Determine the (x, y) coordinate at the center of the cell enclosing the given text.  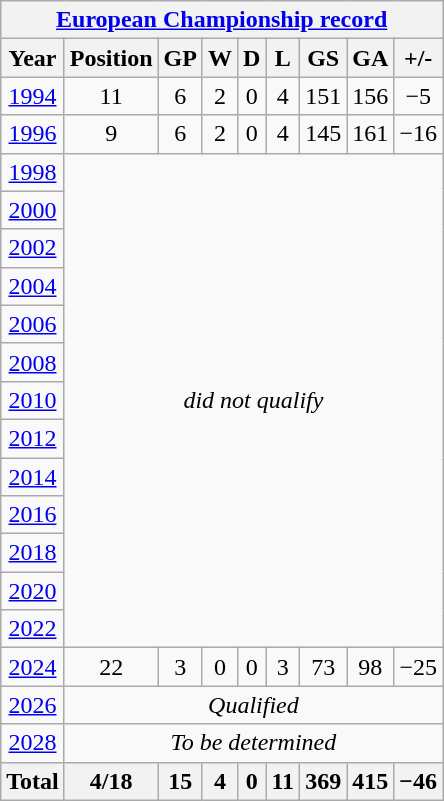
1994 (33, 96)
2028 (33, 743)
Qualified (253, 705)
GS (324, 58)
GA (370, 58)
415 (370, 781)
Total (33, 781)
2004 (33, 286)
2006 (33, 324)
Year (33, 58)
161 (370, 134)
Position (111, 58)
−5 (418, 96)
D (251, 58)
−25 (418, 667)
2024 (33, 667)
2014 (33, 477)
L (283, 58)
W (220, 58)
369 (324, 781)
98 (370, 667)
9 (111, 134)
−46 (418, 781)
22 (111, 667)
+/- (418, 58)
2010 (33, 400)
2026 (33, 705)
2022 (33, 629)
2008 (33, 362)
−16 (418, 134)
European Championship record (222, 20)
15 (180, 781)
156 (370, 96)
2002 (33, 248)
GP (180, 58)
1996 (33, 134)
2012 (33, 438)
1998 (33, 172)
145 (324, 134)
73 (324, 667)
2016 (33, 515)
2018 (33, 553)
2020 (33, 591)
151 (324, 96)
did not qualify (253, 400)
4/18 (111, 781)
2000 (33, 210)
To be determined (253, 743)
